Return (X, Y) of the center of cell containing provided text 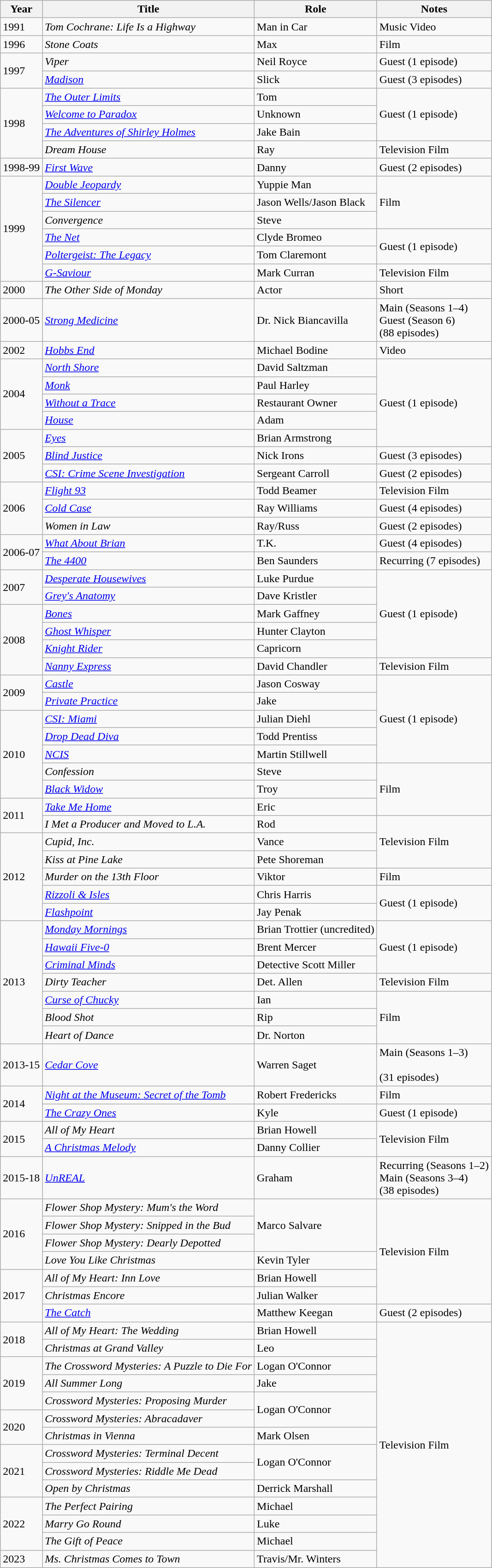
2017 (21, 1295)
Michael Bodine (316, 350)
House (148, 420)
Capricorn (316, 649)
Slick (316, 79)
Nanny Express (148, 666)
2013 (21, 982)
Cedar Cove (148, 1065)
Hobbs End (148, 350)
Adam (316, 420)
Year (21, 9)
Viktor (316, 877)
Blood Shot (148, 1017)
Open by Christmas (148, 1489)
Jason Wells/Jason Black (316, 202)
Mark Gaffney (316, 614)
2007 (21, 587)
2019 (21, 1383)
Marry Go Round (148, 1524)
Tom Cochrane: Life Is a Highway (148, 27)
Detective Scott Miller (316, 965)
Luke Purdue (316, 578)
Eyes (148, 438)
2010 (21, 754)
The Crazy Ones (148, 1112)
The Crossword Mysteries: A Puzzle to Die For (148, 1365)
Man in Car (316, 27)
A Christmas Melody (148, 1148)
What About Brian (148, 543)
Mark Olsen (316, 1436)
Danny (316, 167)
2014 (21, 1103)
Without a Trace (148, 403)
The Net (148, 238)
Short (434, 290)
Luke (316, 1524)
Title (148, 9)
Leo (316, 1348)
G-Saviour (148, 273)
Tom Claremont (316, 255)
Jay Penak (316, 912)
Tom (316, 97)
Flower Shop Mystery: Dearly Depotted (148, 1243)
Bones (148, 614)
Grey's Anatomy (148, 596)
Love You Like Christmas (148, 1260)
2021 (21, 1471)
All of My Heart (148, 1130)
Rod (316, 824)
1998-99 (21, 167)
Main (Seasons 1–3) (31 episodes) (434, 1065)
2011 (21, 816)
Jason Cosway (316, 684)
UnREAL (148, 1178)
Graham (316, 1178)
Julian Diehl (316, 719)
2018 (21, 1339)
2000-05 (21, 320)
Viper (148, 62)
Crossword Mysteries: Riddle Me Dead (148, 1471)
Restaurant Owner (316, 403)
Stone Coats (148, 44)
Private Practice (148, 701)
Monk (148, 385)
Martin Stillwell (316, 754)
Marco Salvare (316, 1225)
North Shore (148, 368)
Night at the Museum: Secret of the Tomb (148, 1095)
Knight Rider (148, 649)
CSI: Crime Scene Investigation (148, 473)
2016 (21, 1234)
1999 (21, 228)
Flight 93 (148, 490)
Matthew Keegan (316, 1313)
Black Widow (148, 789)
Flashpoint (148, 912)
Max (316, 44)
Todd Prentiss (316, 736)
Derrick Marshall (316, 1489)
Criminal Minds (148, 965)
Take Me Home (148, 807)
The Other Side of Monday (148, 290)
2022 (21, 1524)
Confession (148, 771)
Ray Williams (316, 508)
Curse of Chucky (148, 1000)
All of My Heart: The Wedding (148, 1330)
Cupid, Inc. (148, 842)
Travis/Mr. Winters (316, 1559)
Role (316, 9)
Nick Irons (316, 455)
Drop Dead Diva (148, 736)
1991 (21, 27)
Eric (316, 807)
Desperate Housewives (148, 578)
Women in Law (148, 525)
Heart of Dance (148, 1035)
1996 (21, 44)
I Met a Producer and Moved to L.A. (148, 824)
Ian (316, 1000)
Kyle (316, 1112)
Dirty Teacher (148, 982)
The 4400 (148, 561)
Flower Shop Mystery: Snipped in the Bud (148, 1225)
Main (Seasons 1–4) Guest (Season 6) (88 episodes) (434, 320)
First Wave (148, 167)
Jake Bain (316, 132)
Troy (316, 789)
Christmas at Grand Valley (148, 1348)
Music Video (434, 27)
2005 (21, 455)
Kevin Tyler (316, 1260)
Warren Saget (316, 1065)
All of My Heart: Inn Love (148, 1278)
Julian Walker (316, 1295)
2004 (21, 394)
Ray/Russ (316, 525)
Ghost Whisper (148, 631)
All Summer Long (148, 1383)
Christmas in Vienna (148, 1436)
2006 (21, 508)
Recurring (7 episodes) (434, 561)
Dr. Nick Biancavilla (316, 320)
Actor (316, 290)
Neil Royce (316, 62)
The Adventures of Shirley Holmes (148, 132)
Hunter Clayton (316, 631)
Madison (148, 79)
David Saltzman (316, 368)
Det. Allen (316, 982)
Hawaii Five-0 (148, 947)
Brian Armstrong (316, 438)
Castle (148, 684)
Strong Medicine (148, 320)
Sergeant Carroll (316, 473)
Danny Collier (316, 1148)
Murder on the 13th Floor (148, 877)
CSI: Miami (148, 719)
2015-18 (21, 1178)
The Catch (148, 1313)
Ben Saunders (316, 561)
Dr. Norton (316, 1035)
Poltergeist: The Legacy (148, 255)
Dave Kristler (316, 596)
Mark Curran (316, 273)
Chris Harris (316, 894)
Christmas Encore (148, 1295)
2002 (21, 350)
Rizzoli & Isles (148, 894)
2023 (21, 1559)
2020 (21, 1427)
Todd Beamer (316, 490)
Brent Mercer (316, 947)
Dream House (148, 149)
Video (434, 350)
NCIS (148, 754)
The Gift of Peace (148, 1541)
Kiss at Pine Lake (148, 859)
Blind Justice (148, 455)
Pete Shoreman (316, 859)
Brian Trottier (uncredited) (316, 930)
The Silencer (148, 202)
Crossword Mysteries: Abracadaver (148, 1419)
Yuppie Man (316, 185)
Recurring (Seasons 1–2) Main (Seasons 3–4) (38 episodes) (434, 1178)
Cold Case (148, 508)
Ray (316, 149)
1997 (21, 71)
2000 (21, 290)
Notes (434, 9)
2006-07 (21, 552)
Rip (316, 1017)
The Outer Limits (148, 97)
2015 (21, 1139)
Paul Harley (316, 385)
Crossword Mysteries: Terminal Decent (148, 1454)
Unknown (316, 114)
Robert Fredericks (316, 1095)
Crossword Mysteries: Proposing Murder (148, 1401)
David Chandler (316, 666)
1998 (21, 123)
2013-15 (21, 1065)
2008 (21, 640)
Welcome to Paradox (148, 114)
T.K. (316, 543)
Double Jeopardy (148, 185)
Clyde Bromeo (316, 238)
2009 (21, 692)
Vance (316, 842)
Flower Shop Mystery: Mum's the Word (148, 1208)
2012 (21, 877)
Ms. Christmas Comes to Town (148, 1559)
Monday Mornings (148, 930)
The Perfect Pairing (148, 1506)
Convergence (148, 220)
